Search for the cell housing the specified text and yield its [x, y] center coordinate. 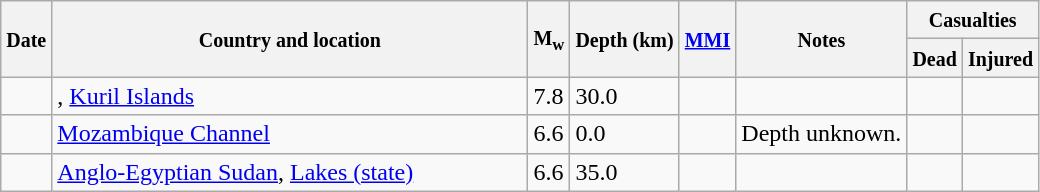
30.0 [624, 96]
Depth (km) [624, 39]
Notes [822, 39]
Country and location [290, 39]
MMI [708, 39]
Mw [549, 39]
, Kuril Islands [290, 96]
Casualties [973, 20]
7.8 [549, 96]
Anglo-Egyptian Sudan, Lakes (state) [290, 172]
Date [26, 39]
0.0 [624, 134]
Depth unknown. [822, 134]
Mozambique Channel [290, 134]
Injured [1000, 58]
35.0 [624, 172]
Dead [935, 58]
